Identify which cell holds the provided text, then report its (X, Y) central coordinate. 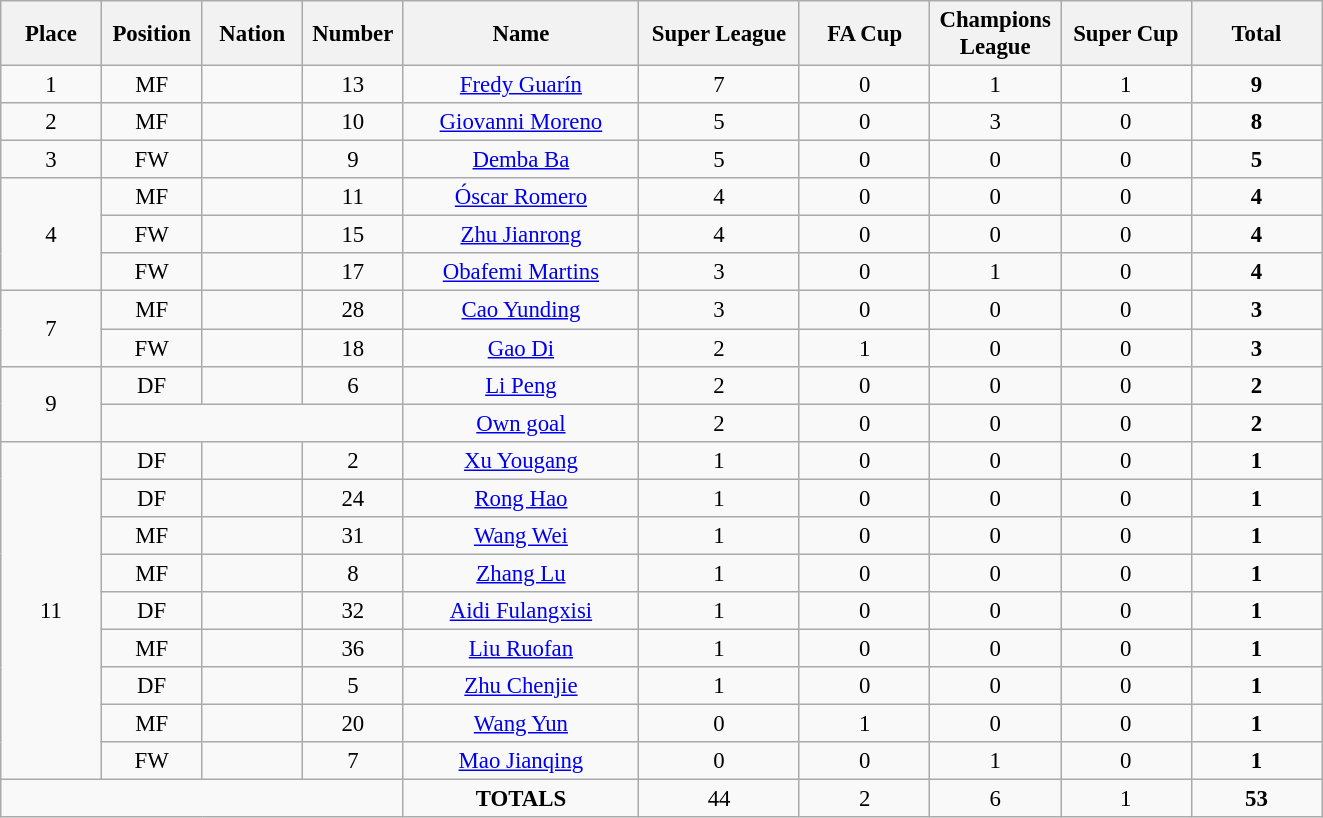
31 (354, 536)
44 (720, 799)
Place (52, 34)
28 (354, 310)
Zhu Chenjie (521, 686)
20 (354, 724)
Xu Yougang (521, 460)
Wang Yun (521, 724)
Gao Di (521, 348)
17 (354, 273)
FA Cup (864, 34)
Demba Ba (521, 160)
32 (354, 611)
Fredy Guarín (521, 85)
10 (354, 122)
Óscar Romero (521, 197)
Total (1256, 34)
Rong Hao (521, 498)
Cao Yunding (521, 310)
Name (521, 34)
Own goal (521, 423)
TOTALS (521, 799)
Zhang Lu (521, 573)
Giovanni Moreno (521, 122)
Position (152, 34)
Wang Wei (521, 536)
13 (354, 85)
Mao Jianqing (521, 761)
36 (354, 648)
Super League (720, 34)
53 (1256, 799)
24 (354, 498)
Super Cup (1126, 34)
Champions League (996, 34)
Obafemi Martins (521, 273)
18 (354, 348)
Nation (252, 34)
15 (354, 235)
Zhu Jianrong (521, 235)
Liu Ruofan (521, 648)
Number (354, 34)
Aidi Fulangxisi (521, 611)
Li Peng (521, 385)
